Detect which cell encompasses the target text, then output its [X, Y] center coordinate. 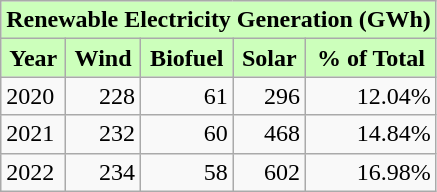
58 [186, 172]
14.84% [370, 134]
468 [269, 134]
Wind [104, 58]
602 [269, 172]
232 [104, 134]
2022 [34, 172]
Solar [269, 58]
16.98% [370, 172]
Year [34, 58]
234 [104, 172]
% of Total [370, 58]
Biofuel [186, 58]
296 [269, 96]
228 [104, 96]
2021 [34, 134]
12.04% [370, 96]
60 [186, 134]
2020 [34, 96]
Renewable Electricity Generation (GWh) [219, 20]
61 [186, 96]
